Identify which cell holds the provided text, then report its [X, Y] central coordinate. 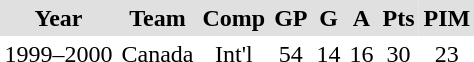
G [328, 18]
Team [158, 18]
Comp [234, 18]
Year [58, 18]
Pts [398, 18]
GP [291, 18]
A [362, 18]
